Return [x, y] of the center of cell containing provided text 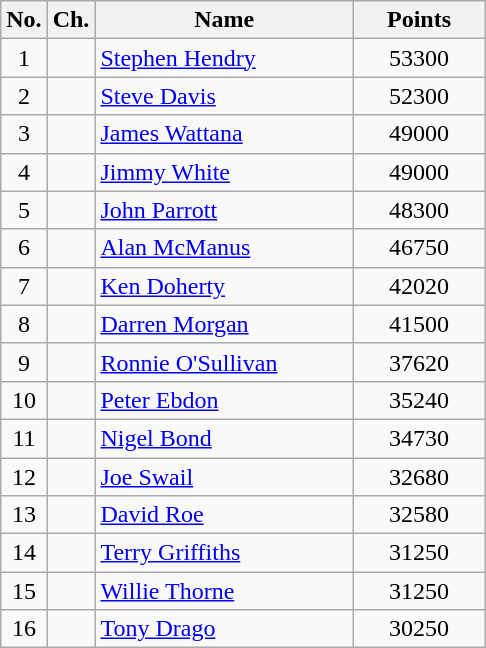
David Roe [224, 515]
3 [24, 134]
Ken Doherty [224, 286]
James Wattana [224, 134]
52300 [418, 96]
Joe Swail [224, 477]
8 [24, 324]
Points [418, 20]
Peter Ebdon [224, 400]
16 [24, 629]
35240 [418, 400]
Tony Drago [224, 629]
46750 [418, 248]
Name [224, 20]
30250 [418, 629]
Nigel Bond [224, 438]
32580 [418, 515]
Darren Morgan [224, 324]
1 [24, 58]
5 [24, 210]
Terry Griffiths [224, 553]
34730 [418, 438]
9 [24, 362]
2 [24, 96]
53300 [418, 58]
Steve Davis [224, 96]
48300 [418, 210]
No. [24, 20]
Willie Thorne [224, 591]
42020 [418, 286]
7 [24, 286]
6 [24, 248]
John Parrott [224, 210]
41500 [418, 324]
10 [24, 400]
32680 [418, 477]
14 [24, 553]
Jimmy White [224, 172]
12 [24, 477]
15 [24, 591]
13 [24, 515]
Stephen Hendry [224, 58]
11 [24, 438]
Ch. [71, 20]
Alan McManus [224, 248]
4 [24, 172]
Ronnie O'Sullivan [224, 362]
37620 [418, 362]
